Search for the cell housing the specified text and yield its [x, y] center coordinate. 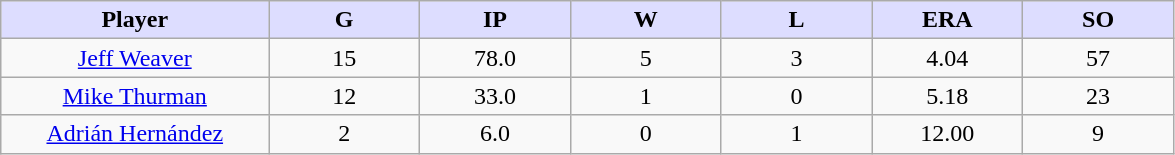
Mike Thurman [135, 96]
9 [1098, 134]
2 [344, 134]
5 [646, 58]
33.0 [496, 96]
L [796, 20]
15 [344, 58]
Adrián Hernández [135, 134]
12 [344, 96]
5.18 [948, 96]
6.0 [496, 134]
G [344, 20]
IP [496, 20]
SO [1098, 20]
3 [796, 58]
Player [135, 20]
78.0 [496, 58]
12.00 [948, 134]
Jeff Weaver [135, 58]
ERA [948, 20]
57 [1098, 58]
W [646, 20]
4.04 [948, 58]
23 [1098, 96]
